Return the [X, Y] coordinate for the center point of the cell that contains the specified text.  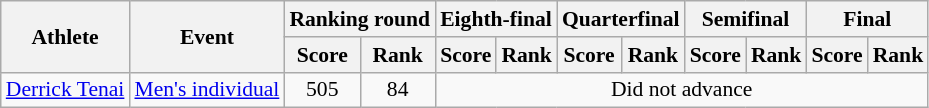
Did not advance [682, 90]
Event [206, 36]
84 [398, 90]
Quarterfinal [621, 19]
Final [867, 19]
Semifinal [746, 19]
505 [322, 90]
Athlete [66, 36]
Eighth-final [496, 19]
Derrick Tenai [66, 90]
Ranking round [360, 19]
Men's individual [206, 90]
